For the text-containing cell, return its midpoint in [X, Y] coordinate format. 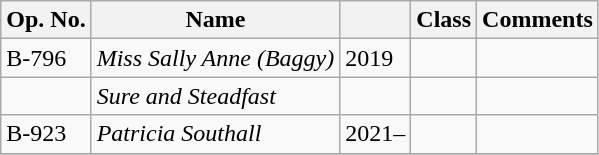
Sure and Steadfast [216, 96]
Patricia Southall [216, 134]
Comments [538, 20]
2021– [376, 134]
Name [216, 20]
B-796 [46, 58]
B-923 [46, 134]
Miss Sally Anne (Baggy) [216, 58]
2019 [376, 58]
Op. No. [46, 20]
Class [444, 20]
